Identify which cell holds the provided text, then report its (x, y) central coordinate. 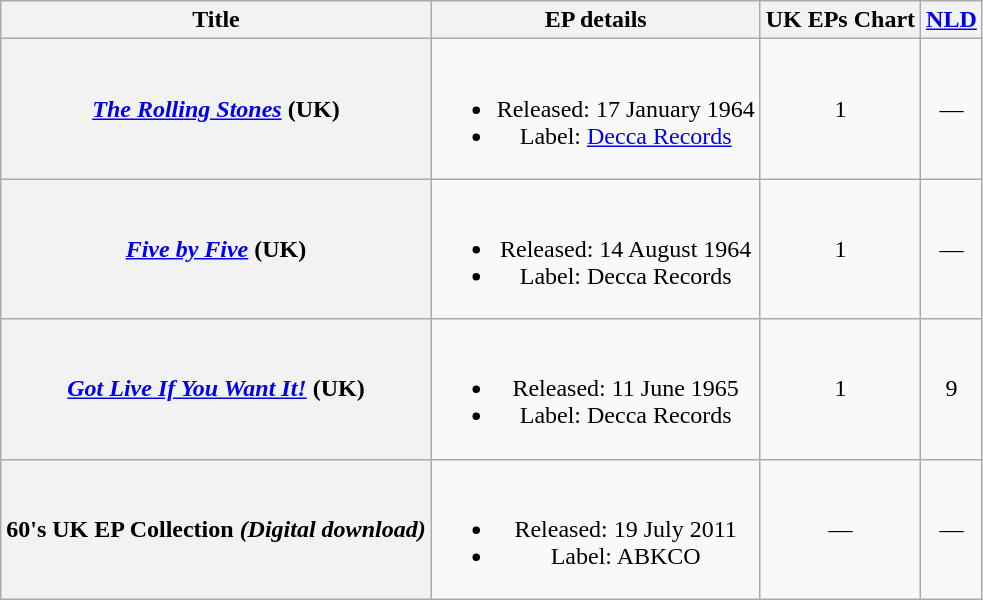
Released: 19 July 2011Label: ABKCO (596, 529)
Got Live If You Want It! (UK) (216, 389)
Released: 17 January 1964Label: Decca Records (596, 109)
EP details (596, 20)
9 (952, 389)
Released: 14 August 1964Label: Decca Records (596, 249)
60's UK EP Collection (Digital download) (216, 529)
NLD (952, 20)
Title (216, 20)
UK EPs Chart (840, 20)
Five by Five (UK) (216, 249)
The Rolling Stones (UK) (216, 109)
Released: 11 June 1965Label: Decca Records (596, 389)
